Scan for the cell matching the given text and deliver its [X, Y] coordinate at center. 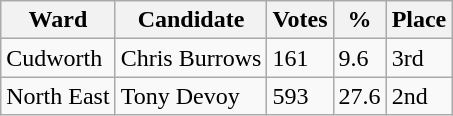
Ward [58, 20]
2nd [419, 96]
Candidate [191, 20]
Votes [300, 20]
27.6 [360, 96]
% [360, 20]
Tony Devoy [191, 96]
Place [419, 20]
593 [300, 96]
Chris Burrows [191, 58]
161 [300, 58]
North East [58, 96]
3rd [419, 58]
Cudworth [58, 58]
9.6 [360, 58]
